Identify which cell holds the provided text, then report its (X, Y) central coordinate. 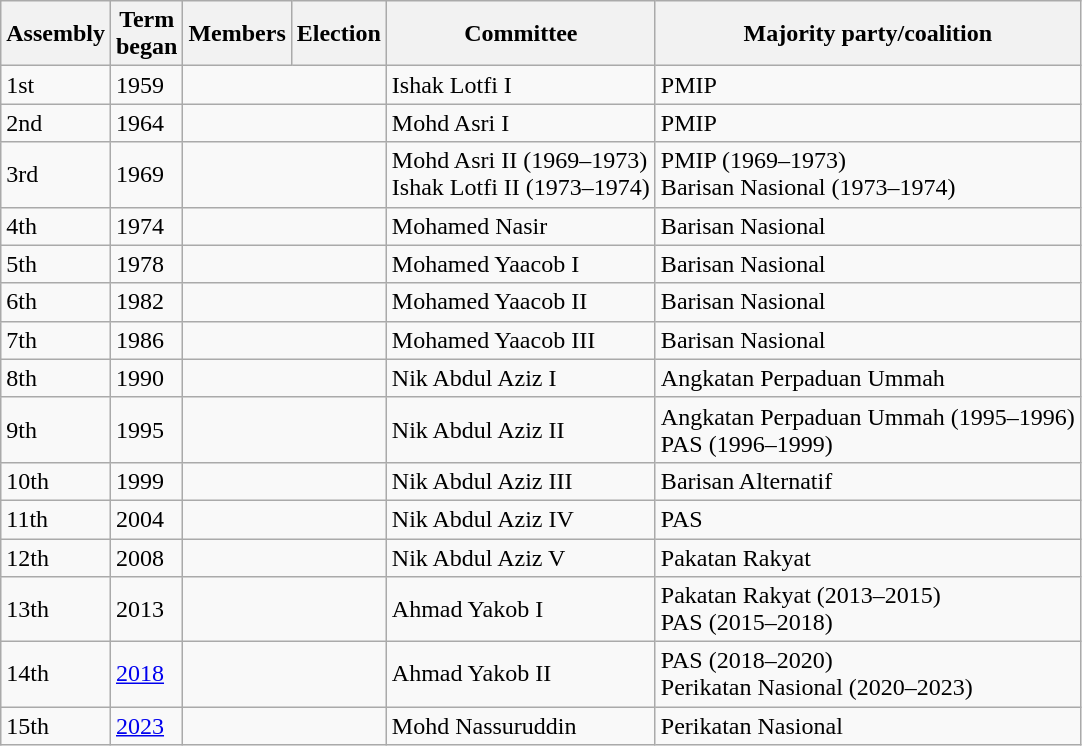
Mohamed Yaacob III (520, 340)
Pakatan Rakyat (2013–2015)PAS (2015–2018) (868, 610)
Ishak Lotfi I (520, 85)
Mohamed Nasir (520, 226)
1974 (146, 226)
Mohd Nassuruddin (520, 726)
Assembly (56, 34)
1st (56, 85)
2013 (146, 610)
Angkatan Perpaduan Ummah (868, 378)
Nik Abdul Aziz III (520, 481)
Perikatan Nasional (868, 726)
11th (56, 519)
Termbegan (146, 34)
14th (56, 674)
10th (56, 481)
Barisan Alternatif (868, 481)
2nd (56, 123)
1964 (146, 123)
4th (56, 226)
Committee (520, 34)
Angkatan Perpaduan Ummah (1995–1996)PAS (1996–1999) (868, 430)
1999 (146, 481)
Ahmad Yakob I (520, 610)
PMIP (1969–1973)Barisan Nasional (1973–1974) (868, 174)
1990 (146, 378)
2023 (146, 726)
1986 (146, 340)
2018 (146, 674)
13th (56, 610)
Members (237, 34)
PAS (2018–2020)Perikatan Nasional (2020–2023) (868, 674)
Nik Abdul Aziz II (520, 430)
2008 (146, 557)
Mohd Asri I (520, 123)
Election (338, 34)
7th (56, 340)
Nik Abdul Aziz IV (520, 519)
Majority party/coalition (868, 34)
Ahmad Yakob II (520, 674)
Nik Abdul Aziz I (520, 378)
5th (56, 264)
1959 (146, 85)
3rd (56, 174)
8th (56, 378)
1982 (146, 302)
PAS (868, 519)
2004 (146, 519)
9th (56, 430)
6th (56, 302)
Mohamed Yaacob I (520, 264)
Nik Abdul Aziz V (520, 557)
Mohd Asri II (1969–1973)Ishak Lotfi II (1973–1974) (520, 174)
12th (56, 557)
15th (56, 726)
1969 (146, 174)
1978 (146, 264)
Pakatan Rakyat (868, 557)
Mohamed Yaacob II (520, 302)
1995 (146, 430)
